Return [X, Y] of the center of cell containing provided text 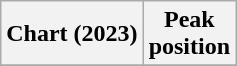
Chart (2023) [72, 34]
Peakposition [189, 34]
